Return the (X, Y) coordinate for the center point of the cell that contains the specified text.  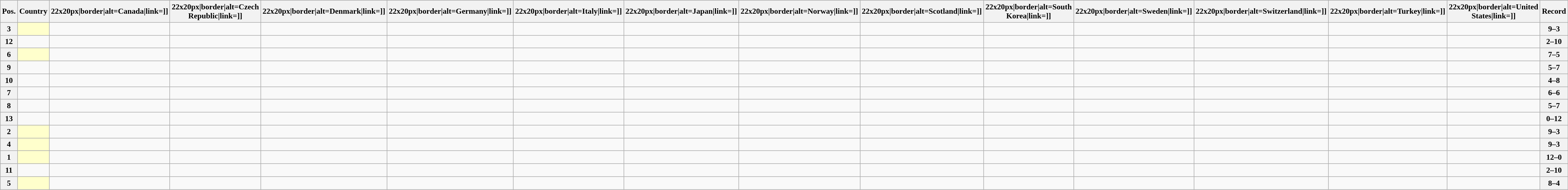
7 (9, 93)
10 (9, 80)
8 (9, 106)
1 (9, 158)
Record (1554, 12)
22x20px|border|alt=United States|link=]] (1494, 12)
22x20px|border|alt=Scotland|link=]] (922, 12)
22x20px|border|alt=Denmark|link=]] (324, 12)
3 (9, 29)
22x20px|border|alt=Italy|link=]] (568, 12)
Pos. (9, 12)
9 (9, 67)
6–6 (1554, 93)
8–4 (1554, 183)
2 (9, 132)
22x20px|border|alt=Norway|link=]] (799, 12)
22x20px|border|alt=Sweden|link=]] (1134, 12)
12 (9, 42)
0–12 (1554, 119)
22x20px|border|alt=Japan|link=]] (681, 12)
13 (9, 119)
6 (9, 55)
22x20px|border|alt=Canada|link=]] (110, 12)
Country (33, 12)
11 (9, 170)
22x20px|border|alt=Turkey|link=]] (1388, 12)
7–5 (1554, 55)
22x20px|border|alt=Germany|link=]] (450, 12)
4 (9, 145)
5 (9, 183)
22x20px|border|alt=South Korea|link=]] (1029, 12)
22x20px|border|alt=Czech Republic|link=]] (215, 12)
22x20px|border|alt=Switzerland|link=]] (1261, 12)
4–8 (1554, 80)
12–0 (1554, 158)
